From the cell containing the given text, extract its center point as [X, Y] coordinate. 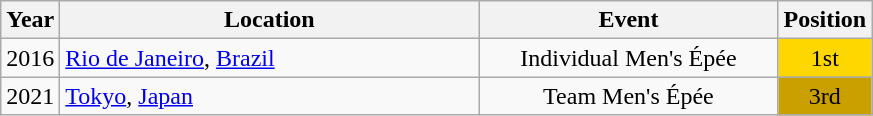
Individual Men's Épée [628, 58]
Event [628, 20]
Rio de Janeiro, Brazil [270, 58]
2016 [30, 58]
Position [825, 20]
Tokyo, Japan [270, 96]
Year [30, 20]
1st [825, 58]
Team Men's Épée [628, 96]
Location [270, 20]
3rd [825, 96]
2021 [30, 96]
